Scan for the cell matching the given text and deliver its [X, Y] coordinate at center. 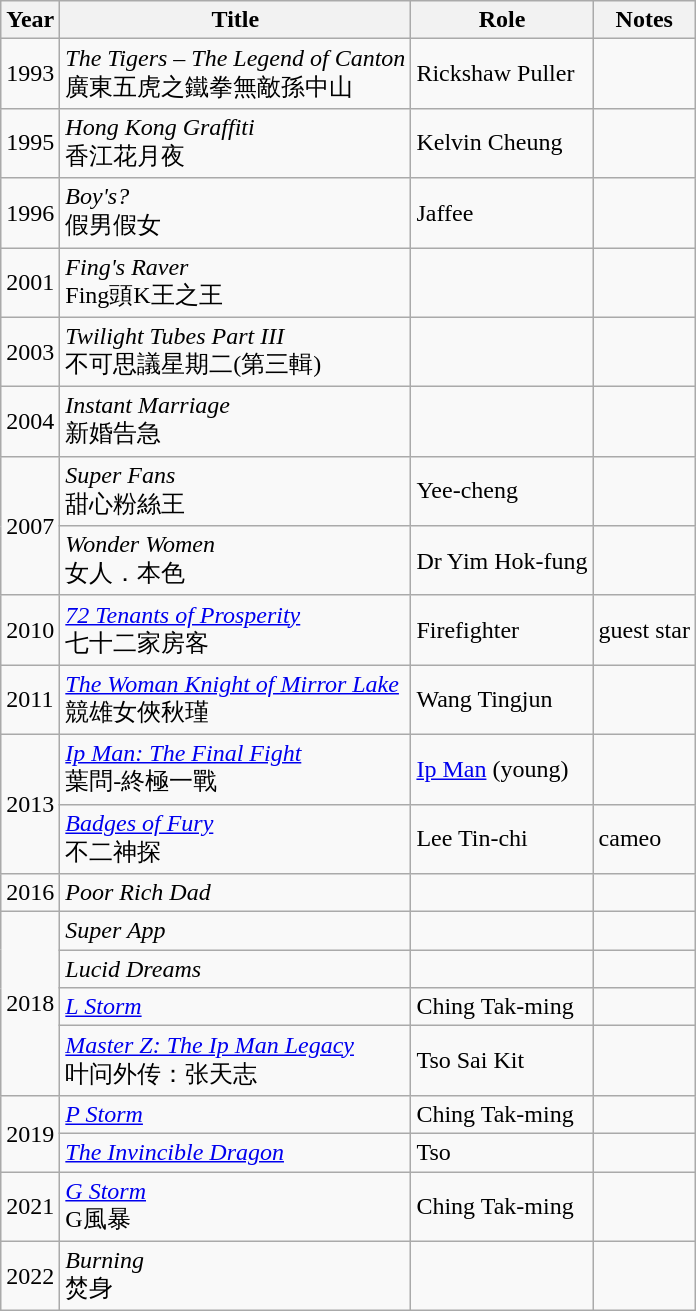
G Storm G風暴 [236, 1207]
2007 [30, 526]
2013 [30, 804]
Lucid Dreams [236, 969]
Instant Marriage新婚告急 [236, 422]
2004 [30, 422]
Boy's?假男假女 [236, 213]
Wonder Women女人．本色 [236, 561]
P Storm [236, 1114]
2001 [30, 283]
Notes [644, 20]
2010 [30, 630]
Jaffee [502, 213]
2011 [30, 700]
Firefighter [502, 630]
Tso Sai Kit [502, 1061]
Role [502, 20]
2016 [30, 893]
Poor Rich Dad [236, 893]
2018 [30, 1004]
Title [236, 20]
Year [30, 20]
Master Z: The Ip Man Legacy叶问外传：张天志 [236, 1061]
Burning 焚身 [236, 1276]
Fing's RaverFing頭K王之王 [236, 283]
Wang Tingjun [502, 700]
Yee-cheng [502, 491]
Lee Tin-chi [502, 839]
L Storm [236, 1007]
2021 [30, 1207]
Dr Yim Hok-fung [502, 561]
Kelvin Cheung [502, 143]
Hong Kong Graffiti香江花月夜 [236, 143]
The Invincible Dragon [236, 1152]
Super Fans甜心粉絲王 [236, 491]
Rickshaw Puller [502, 74]
1993 [30, 74]
Super App [236, 931]
Badges of Fury不二神探 [236, 839]
Ip Man (young) [502, 769]
2019 [30, 1133]
1996 [30, 213]
1995 [30, 143]
Ip Man: The Final Fight葉問-終極一戰 [236, 769]
cameo [644, 839]
guest star [644, 630]
Tso [502, 1152]
The Tigers – The Legend of Canton廣東五虎之鐵拳無敵孫中山 [236, 74]
Twilight Tubes Part III不可思議星期二(第三輯) [236, 352]
2022 [30, 1276]
72 Tenants of Prosperity七十二家房客 [236, 630]
2003 [30, 352]
The Woman Knight of Mirror Lake競雄女俠秋瑾 [236, 700]
